Return [X, Y] of the center of cell containing provided text 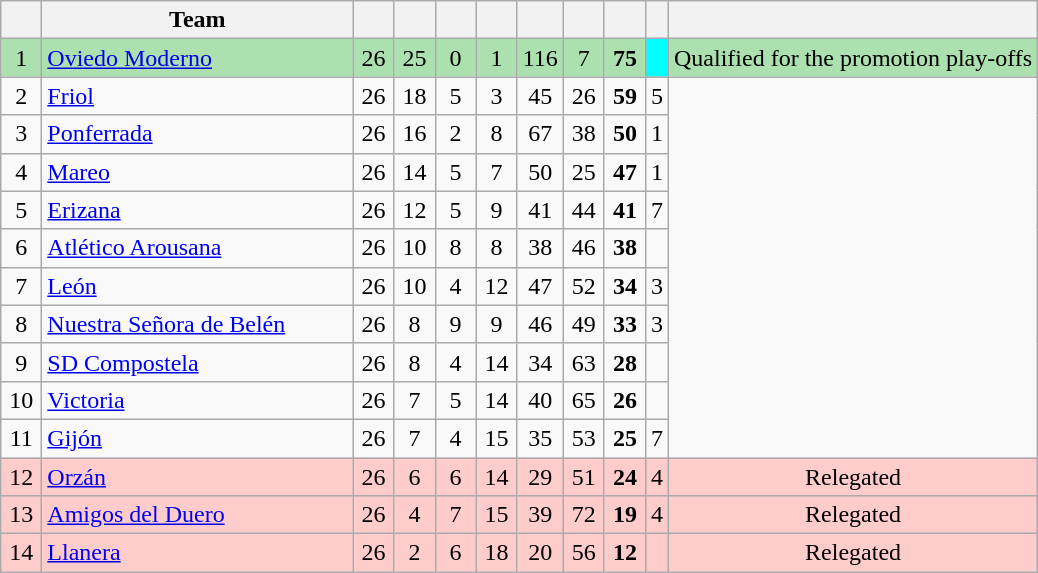
16 [414, 134]
49 [584, 324]
SD Compostela [198, 362]
20 [540, 553]
0 [456, 58]
Ponferrada [198, 134]
56 [584, 553]
75 [624, 58]
Erizana [198, 210]
65 [584, 400]
35 [540, 438]
44 [584, 210]
Victoria [198, 400]
Gijón [198, 438]
Amigos del Duero [198, 515]
72 [584, 515]
45 [540, 96]
53 [584, 438]
116 [540, 58]
11 [22, 438]
39 [540, 515]
29 [540, 477]
Qualified for the promotion play-offs [852, 58]
33 [624, 324]
Orzán [198, 477]
28 [624, 362]
Llanera [198, 553]
Atlético Arousana [198, 248]
13 [22, 515]
Mareo [198, 172]
52 [584, 286]
67 [540, 134]
59 [624, 96]
Oviedo Moderno [198, 58]
Nuestra Señora de Belén [198, 324]
63 [584, 362]
40 [540, 400]
Team [198, 20]
León [198, 286]
Friol [198, 96]
19 [624, 515]
24 [624, 477]
51 [584, 477]
